Return the (x, y) coordinate for the center point of the cell that contains the specified text.  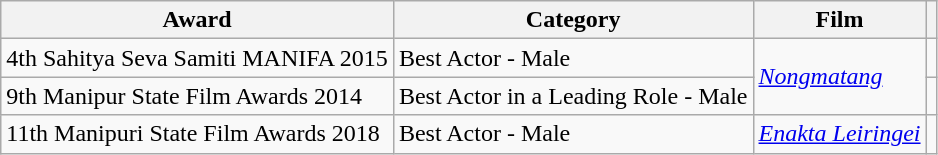
Enakta Leiringei (840, 134)
9th Manipur State Film Awards 2014 (198, 96)
Award (198, 20)
Nongmatang (840, 77)
Film (840, 20)
4th Sahitya Seva Samiti MANIFA 2015 (198, 58)
Best Actor in a Leading Role - Male (573, 96)
11th Manipuri State Film Awards 2018 (198, 134)
Category (573, 20)
